Scan for the cell matching the given text and deliver its [x, y] coordinate at center. 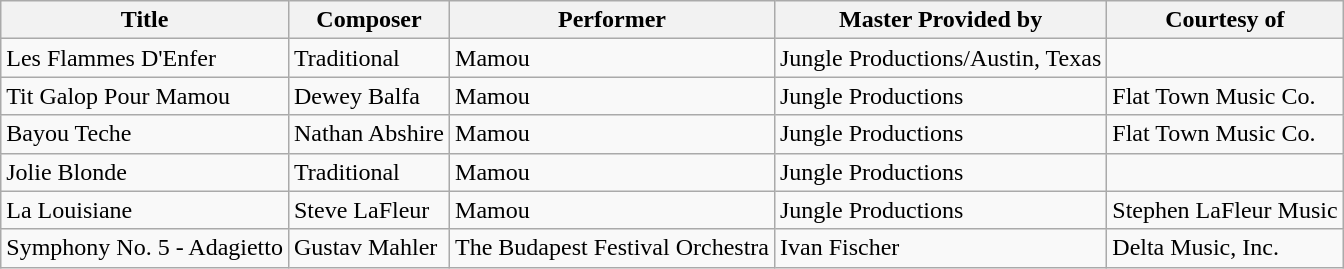
Symphony No. 5 - Adagietto [145, 248]
Steve LaFleur [368, 210]
Ivan Fischer [940, 248]
Dewey Balfa [368, 96]
Tit Galop Pour Mamou [145, 96]
Gustav Mahler [368, 248]
Courtesy of [1225, 20]
Delta Music, Inc. [1225, 248]
Jungle Productions/Austin, Texas [940, 58]
Bayou Teche [145, 134]
Les Flammes D'Enfer [145, 58]
Composer [368, 20]
Title [145, 20]
Nathan Abshire [368, 134]
La Louisiane [145, 210]
Performer [612, 20]
Jolie Blonde [145, 172]
Stephen LaFleur Music [1225, 210]
The Budapest Festival Orchestra [612, 248]
Master Provided by [940, 20]
